Output the [X, Y] coordinate of the center of the cell containing the given text.  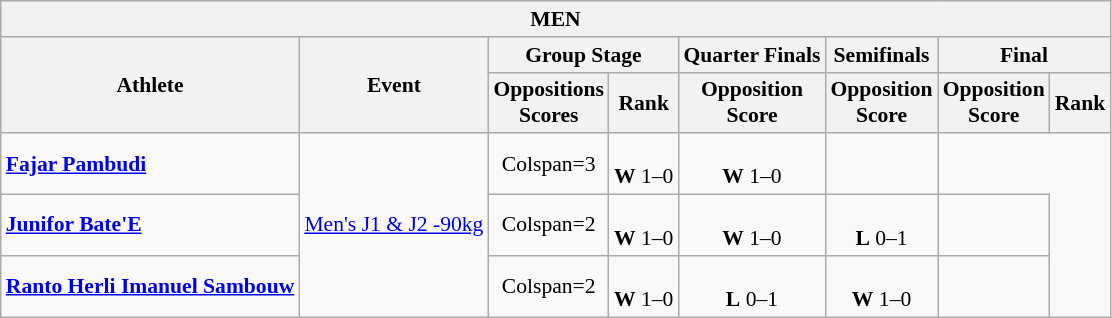
Semifinals [881, 55]
Junifor Bate'E [150, 226]
OppositionsScores [548, 102]
Final [1024, 55]
Quarter Finals [752, 55]
Ranto Herli Imanuel Sambouw [150, 286]
MEN [556, 19]
Group Stage [583, 55]
Event [394, 86]
Men's J1 & J2 -90kg [394, 226]
Athlete [150, 86]
Fajar Pambudi [150, 164]
Colspan=3 [548, 164]
